Return [X, Y] of the center of cell containing provided text 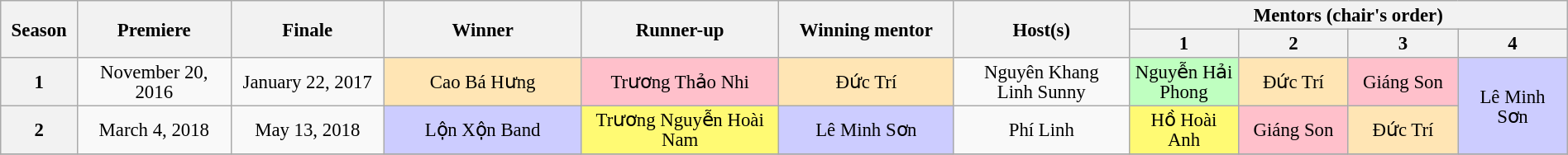
Winner [482, 30]
March 4, 2018 [154, 130]
January 22, 2017 [308, 82]
Trương Nguyễn Hoài Nam [680, 130]
Runner-up [680, 30]
Premiere [154, 30]
May 13, 2018 [308, 130]
Nguyên KhangLinh Sunny [1041, 82]
4 [1513, 45]
Host(s) [1041, 30]
Season [40, 30]
Phí Linh [1041, 130]
Finale [308, 30]
Mentors (chair's order) [1348, 15]
Hồ Hoài Anh [1183, 130]
Trương Thảo Nhi [680, 82]
November 20, 2016 [154, 82]
Lộn Xộn Band [482, 130]
3 [1403, 45]
Nguyễn Hải Phong [1183, 82]
Cao Bá Hưng [482, 82]
Winning mentor [866, 30]
